For the text-containing cell, return its midpoint in (X, Y) coordinate format. 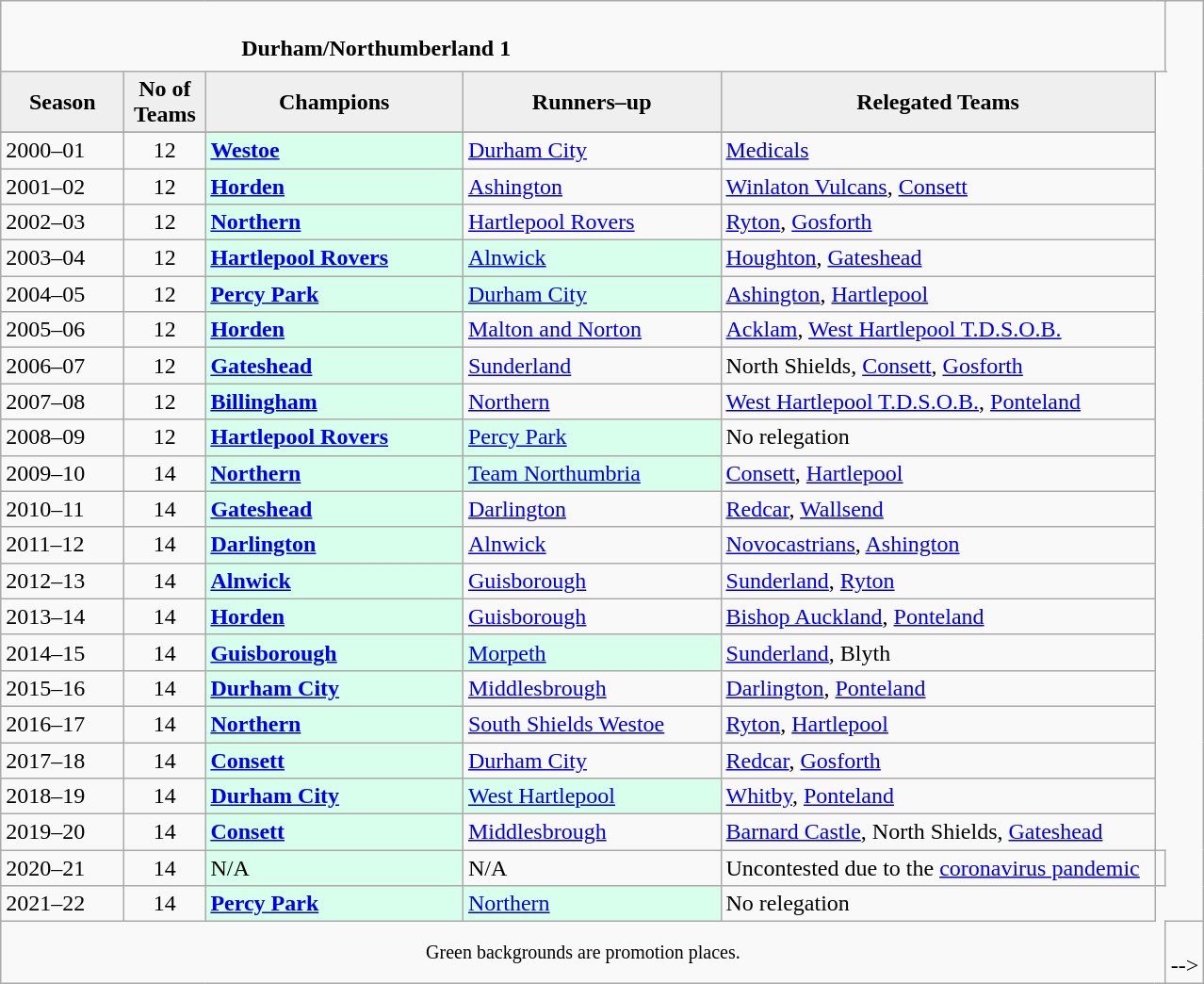
Houghton, Gateshead (938, 258)
2010–11 (62, 509)
Medicals (938, 150)
Billingham (334, 402)
Barnard Castle, North Shields, Gateshead (938, 832)
South Shields Westoe (592, 724)
Whitby, Ponteland (938, 796)
Runners–up (592, 102)
2000–01 (62, 150)
Sunderland, Blyth (938, 652)
Relegated Teams (938, 102)
--> (1185, 952)
2017–18 (62, 761)
Redcar, Gosforth (938, 761)
Novocastrians, Ashington (938, 545)
2021–22 (62, 904)
2005–06 (62, 330)
Champions (334, 102)
2006–07 (62, 366)
2018–19 (62, 796)
2001–02 (62, 186)
2004–05 (62, 294)
Darlington, Ponteland (938, 688)
2011–12 (62, 545)
Bishop Auckland, Ponteland (938, 616)
Ryton, Hartlepool (938, 724)
Ryton, Gosforth (938, 222)
No of Teams (165, 102)
2012–13 (62, 581)
Sunderland (592, 366)
Green backgrounds are promotion places. (583, 952)
2002–03 (62, 222)
West Hartlepool T.D.S.O.B., Ponteland (938, 402)
2009–10 (62, 473)
2003–04 (62, 258)
Westoe (334, 150)
Uncontested due to the coronavirus pandemic (938, 868)
North Shields, Consett, Gosforth (938, 366)
2008–09 (62, 437)
Winlaton Vulcans, Consett (938, 186)
2015–16 (62, 688)
2007–08 (62, 402)
Malton and Norton (592, 330)
Acklam, West Hartlepool T.D.S.O.B. (938, 330)
Redcar, Wallsend (938, 509)
Consett, Hartlepool (938, 473)
2020–21 (62, 868)
Team Northumbria (592, 473)
Ashington, Hartlepool (938, 294)
West Hartlepool (592, 796)
2014–15 (62, 652)
Season (62, 102)
2019–20 (62, 832)
2013–14 (62, 616)
2016–17 (62, 724)
Sunderland, Ryton (938, 581)
Ashington (592, 186)
Morpeth (592, 652)
